Search for the cell housing the specified text and yield its (X, Y) center coordinate. 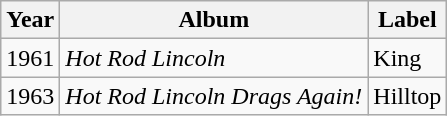
1961 (30, 58)
1963 (30, 96)
Label (408, 20)
Year (30, 20)
King (408, 58)
Hot Rod Lincoln (214, 58)
Hot Rod Lincoln Drags Again! (214, 96)
Album (214, 20)
Hilltop (408, 96)
